Extract the (X, Y) coordinate from the center of the cell holding the provided text.  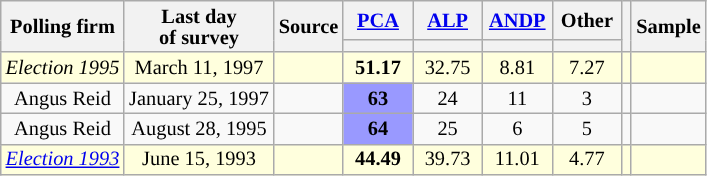
32.75 (448, 68)
5 (587, 128)
Polling firm (62, 26)
44.49 (378, 160)
7.27 (587, 68)
11.01 (517, 160)
March 11, 1997 (199, 68)
June 15, 1993 (199, 160)
August 28, 1995 (199, 128)
51.17 (378, 68)
6 (517, 128)
PCA (378, 20)
63 (378, 98)
ALP (448, 20)
ANDP (517, 20)
Other (587, 20)
Source (308, 26)
25 (448, 128)
January 25, 1997 (199, 98)
8.81 (517, 68)
Sample (668, 26)
Election 1993 (62, 160)
64 (378, 128)
4.77 (587, 160)
Last day of survey (199, 26)
Election 1995 (62, 68)
39.73 (448, 160)
3 (587, 98)
11 (517, 98)
24 (448, 98)
